Pinpoint the cell where the given text exists, returning its (X, Y) midpoint coordinate. 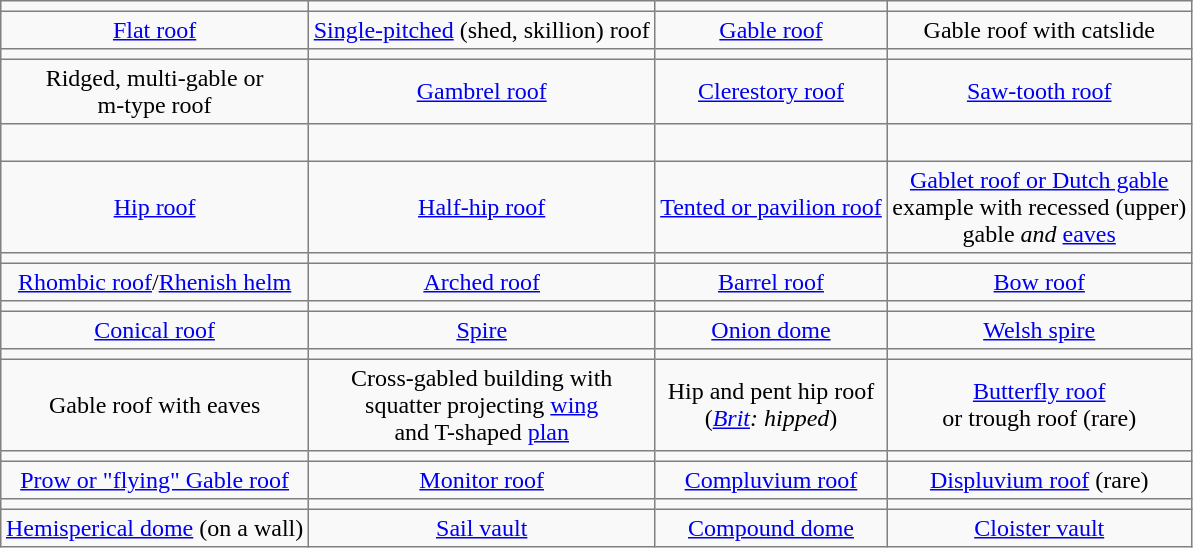
Cross-gabled building withsquatter projecting wingand T-shaped plan (481, 405)
Gable roof with eaves (155, 405)
Prow or "flying" Gable roof (155, 480)
Gablet roof or Dutch gableexample with recessed (upper)gable and eaves (1039, 207)
Compound dome (771, 528)
Welsh spire (1039, 330)
Displuvium roof (rare) (1039, 480)
Hip roof (155, 207)
Tented or pavilion roof (771, 207)
Gable roof with catslide (1039, 30)
Rhombic roof/Rhenish helm (155, 282)
Cloister vault (1039, 528)
Bow roof (1039, 282)
Hemisperical dome (on a wall) (155, 528)
Flat roof (155, 30)
Butterfly roofor trough roof (rare) (1039, 405)
Hip and pent hip roof(Brit: hipped) (771, 405)
Onion dome (771, 330)
Conical roof (155, 330)
Single-pitched (shed, skillion) roof (481, 30)
Half-hip roof (481, 207)
Sail vault (481, 528)
Monitor roof (481, 480)
Barrel roof (771, 282)
Ridged, multi-gable orm-type roof (155, 91)
Spire (481, 330)
Compluvium roof (771, 480)
Saw-tooth roof (1039, 91)
Gable roof (771, 30)
Arched roof (481, 282)
Clerestory roof (771, 91)
Gambrel roof (481, 91)
